Find where the given text appears and provide that cell's center as [x, y] coordinate. 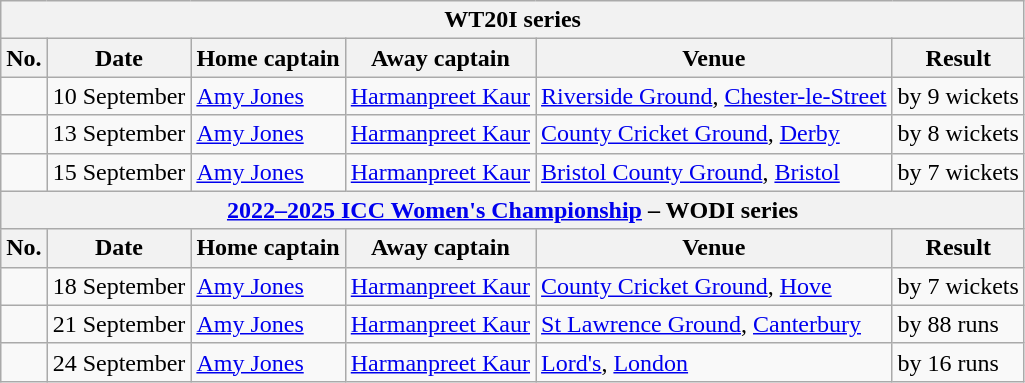
County Cricket Ground, Hove [714, 286]
24 September [119, 362]
St Lawrence Ground, Canterbury [714, 324]
10 September [119, 96]
by 16 runs [958, 362]
by 8 wickets [958, 134]
by 9 wickets [958, 96]
Bristol County Ground, Bristol [714, 172]
2022–2025 ICC Women's Championship – WODI series [513, 210]
21 September [119, 324]
County Cricket Ground, Derby [714, 134]
13 September [119, 134]
Riverside Ground, Chester-le-Street [714, 96]
WT20I series [513, 20]
by 88 runs [958, 324]
15 September [119, 172]
18 September [119, 286]
Lord's, London [714, 362]
